Search for the cell housing the specified text and yield its [X, Y] center coordinate. 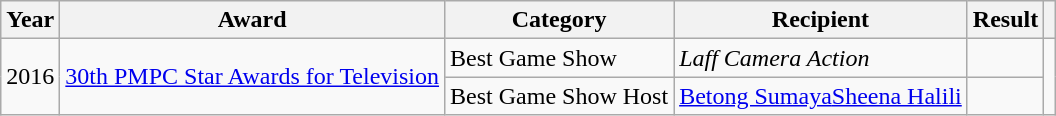
Award [252, 20]
2016 [30, 77]
Best Game Show Host [560, 96]
Betong SumayaSheena Halili [821, 96]
Result [1005, 20]
Laff Camera Action [821, 58]
Category [560, 20]
Year [30, 20]
30th PMPC Star Awards for Television [252, 77]
Best Game Show [560, 58]
Recipient [821, 20]
